Identify which cell holds the provided text, then report its [X, Y] central coordinate. 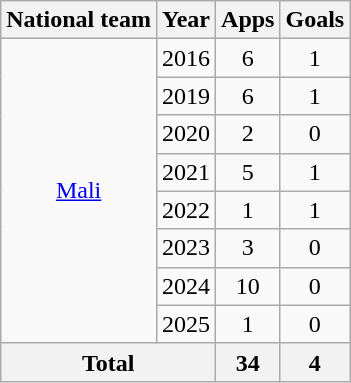
2025 [186, 324]
National team [79, 20]
10 [248, 286]
Total [108, 362]
2022 [186, 210]
Year [186, 20]
5 [248, 172]
3 [248, 248]
34 [248, 362]
Goals [315, 20]
2023 [186, 248]
2019 [186, 96]
2021 [186, 172]
2 [248, 134]
Mali [79, 191]
2024 [186, 286]
2016 [186, 58]
2020 [186, 134]
Apps [248, 20]
4 [315, 362]
